Return [X, Y] of the center of cell containing provided text 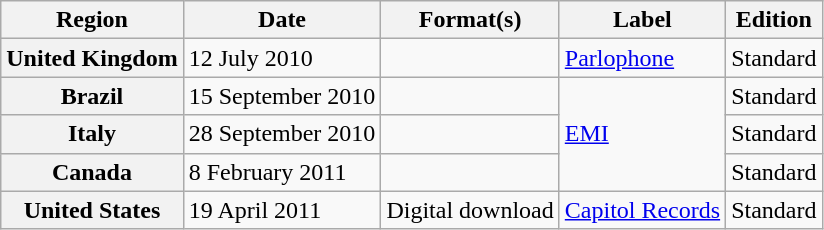
EMI [642, 134]
28 September 2010 [282, 134]
8 February 2011 [282, 172]
Digital download [470, 210]
Edition [774, 20]
Label [642, 20]
15 September 2010 [282, 96]
12 July 2010 [282, 58]
Italy [92, 134]
Canada [92, 172]
Region [92, 20]
United Kingdom [92, 58]
Format(s) [470, 20]
Parlophone [642, 58]
19 April 2011 [282, 210]
Brazil [92, 96]
Capitol Records [642, 210]
Date [282, 20]
United States [92, 210]
